From the cell containing the given text, extract its center point as [x, y] coordinate. 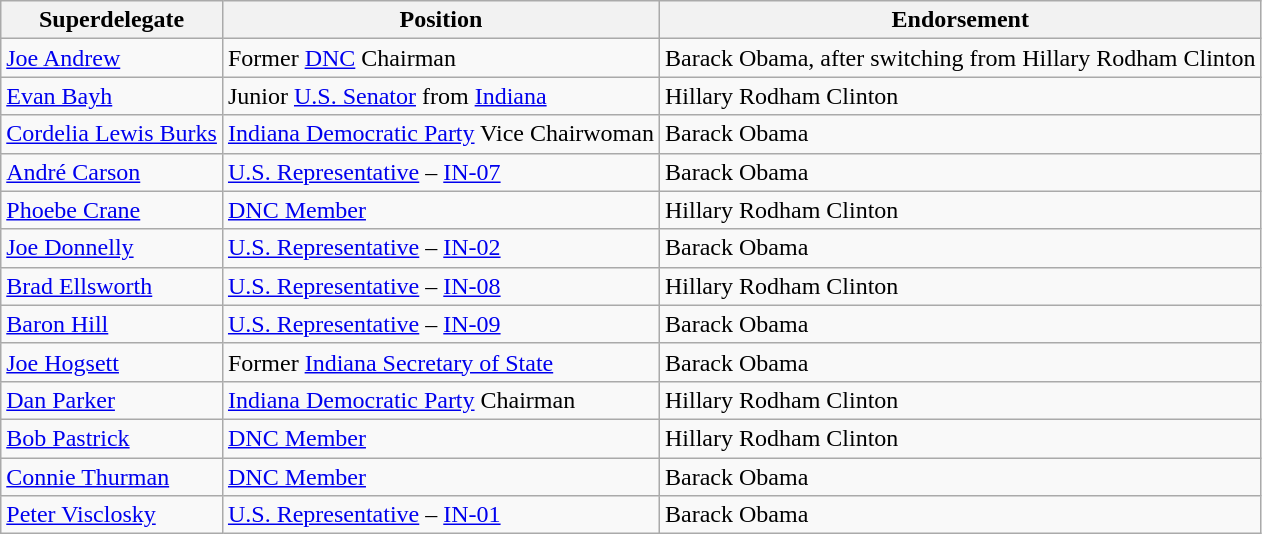
Peter Visclosky [112, 515]
Indiana Democratic Party Vice Chairwoman [440, 134]
Position [440, 20]
Baron Hill [112, 324]
Superdelegate [112, 20]
André Carson [112, 172]
U.S. Representative – IN-07 [440, 172]
Former Indiana Secretary of State [440, 362]
Indiana Democratic Party Chairman [440, 400]
U.S. Representative – IN-08 [440, 286]
Joe Hogsett [112, 362]
Joe Donnelly [112, 248]
Bob Pastrick [112, 438]
Endorsement [960, 20]
Cordelia Lewis Burks [112, 134]
Connie Thurman [112, 477]
U.S. Representative – IN-02 [440, 248]
Phoebe Crane [112, 210]
Former DNC Chairman [440, 58]
Joe Andrew [112, 58]
Evan Bayh [112, 96]
U.S. Representative – IN-01 [440, 515]
Barack Obama, after switching from Hillary Rodham Clinton [960, 58]
U.S. Representative – IN-09 [440, 324]
Junior U.S. Senator from Indiana [440, 96]
Brad Ellsworth [112, 286]
Dan Parker [112, 400]
